Scan for the cell matching the given text and deliver its [X, Y] coordinate at center. 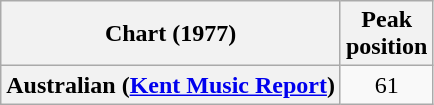
61 [386, 85]
Peakposition [386, 34]
Australian (Kent Music Report) [171, 85]
Chart (1977) [171, 34]
